Capture the cell that displays the provided text and extract its [x, y] central coordinate. 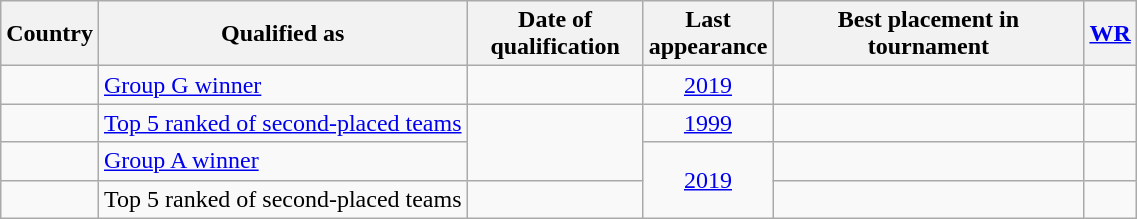
Best placement in tournament [928, 34]
Last appearance [708, 34]
Date of qualification [555, 34]
Group G winner [282, 85]
1999 [708, 123]
Country [50, 34]
WR [1110, 34]
Group A winner [282, 161]
Qualified as [282, 34]
